Pinpoint the cell where the given text exists, returning its [X, Y] midpoint coordinate. 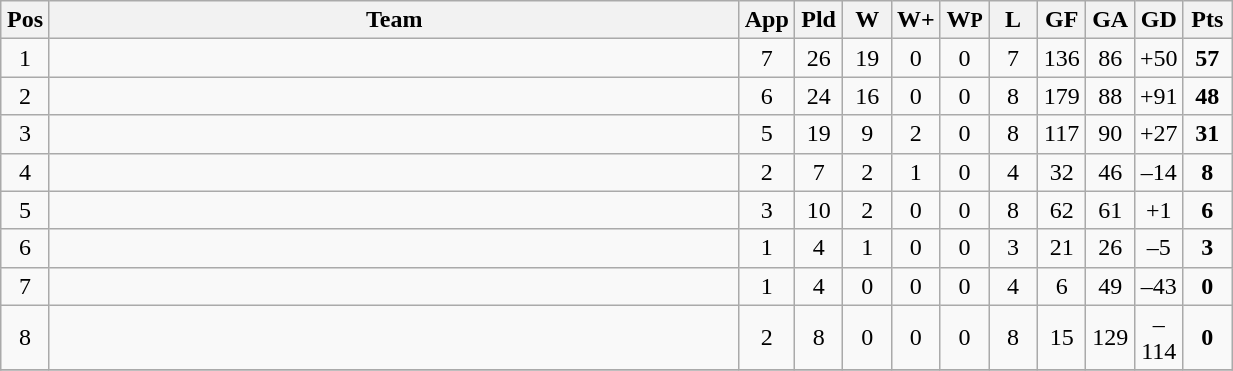
179 [1062, 96]
Pld [818, 20]
90 [1110, 134]
Pos [26, 20]
62 [1062, 210]
–43 [1158, 286]
GA [1110, 20]
App [766, 20]
9 [868, 134]
48 [1208, 96]
+91 [1158, 96]
Pts [1208, 20]
+50 [1158, 58]
10 [818, 210]
86 [1110, 58]
136 [1062, 58]
L [1014, 20]
GF [1062, 20]
W+ [916, 20]
57 [1208, 58]
–5 [1158, 248]
49 [1110, 286]
Team [394, 20]
31 [1208, 134]
–114 [1158, 338]
16 [868, 96]
88 [1110, 96]
61 [1110, 210]
WP [964, 20]
GD [1158, 20]
46 [1110, 172]
+1 [1158, 210]
–14 [1158, 172]
24 [818, 96]
117 [1062, 134]
21 [1062, 248]
129 [1110, 338]
+27 [1158, 134]
15 [1062, 338]
W [868, 20]
32 [1062, 172]
